Find where the given text appears and provide that cell's center as [X, Y] coordinate. 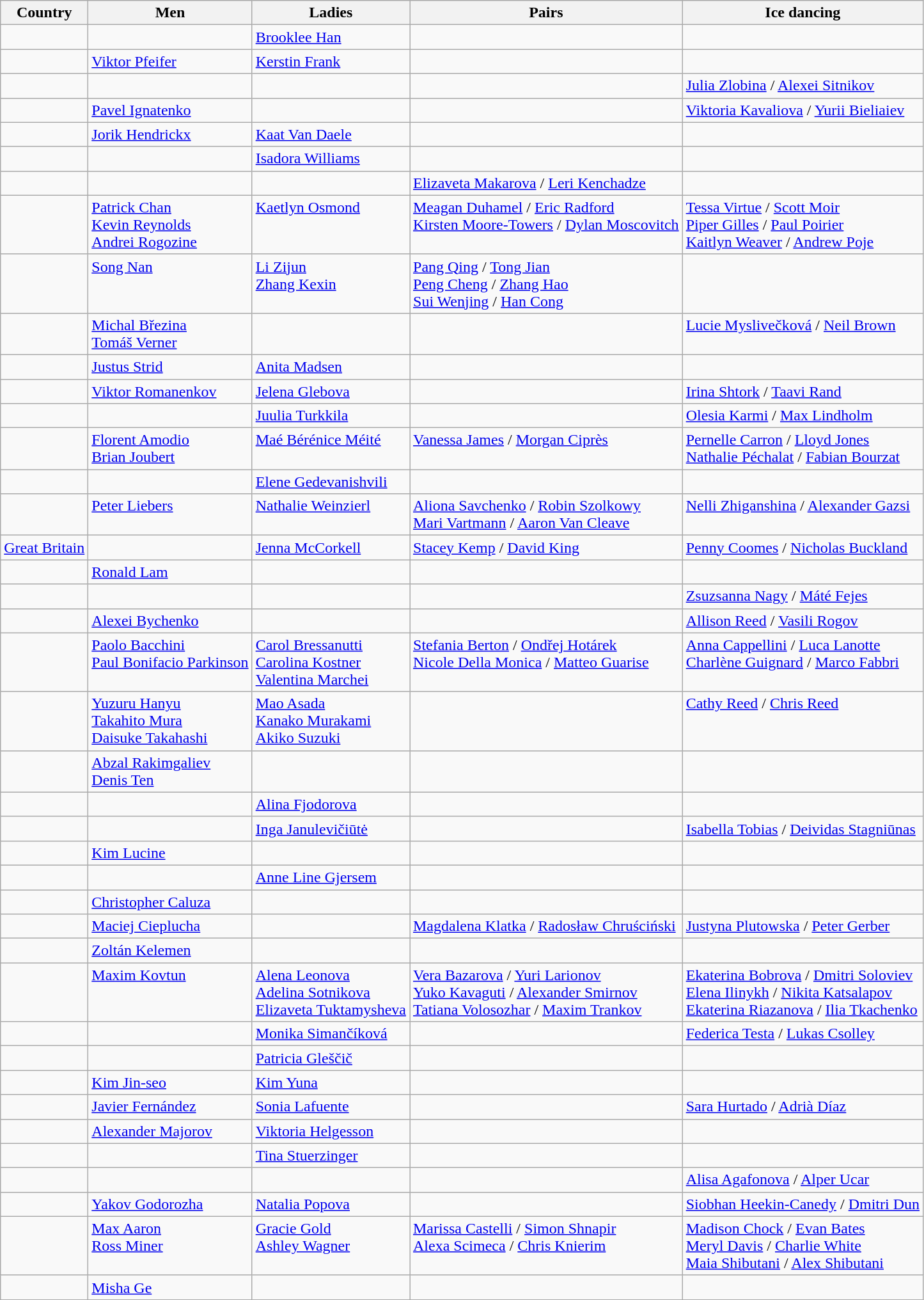
Julia Zlobina / Alexei Sitnikov [803, 86]
Stacey Kemp / David King [546, 548]
Max Aaron Ross Miner [170, 1246]
Tina Stuerzinger [331, 1155]
Elizaveta Makarova / Leri Kenchadze [546, 183]
Yuzuru Hanyu Takahito Mura Daisuke Takahashi [170, 721]
Olesia Karmi / Max Lindholm [803, 416]
Peter Liebers [170, 514]
Kim Lucine [170, 853]
Anna Cappellini / Luca Lanotte Charlène Guignard / Marco Fabbri [803, 662]
Men [170, 13]
Alexander Majorov [170, 1131]
Maé Bérénice Méité [331, 449]
Song Nan [170, 283]
Pavel Ignatenko [170, 110]
Patricia Gleščič [331, 1058]
Madison Chock / Evan Bates Meryl Davis / Charlie White Maia Shibutani / Alex Shibutani [803, 1246]
Mao Asada Kanako Murakami Akiko Suzuki [331, 721]
Vera Bazarova / Yuri Larionov Yuko Kavaguti / Alexander Smirnov Tatiana Volosozhar / Maxim Trankov [546, 992]
Li Zijun Zhang Kexin [331, 283]
Meagan Duhamel / Eric Radford Kirsten Moore-Towers / Dylan Moscovitch [546, 225]
Monika Simančíková [331, 1034]
Viktoria Helgesson [331, 1131]
Nelli Zhiganshina / Alexander Gazsi [803, 514]
Zsuzsanna Nagy / Máté Fejes [803, 596]
Lucie Myslivečková / Neil Brown [803, 334]
Patrick Chan Kevin Reynolds Andrei Rogozine [170, 225]
Pairs [546, 13]
Natalia Popova [331, 1204]
Abzal Rakimgaliev Denis Ten [170, 772]
Paolo Bacchini Paul Bonifacio Parkinson [170, 662]
Javier Fernández [170, 1107]
Yakov Godorozha [170, 1204]
Ronald Lam [170, 572]
Inga Janulevičiūtė [331, 828]
Vanessa James / Morgan Ciprès [546, 449]
Justus Strid [170, 367]
Magdalena Klatka / Radosław Chruściński [546, 926]
Viktor Romanenkov [170, 391]
Florent Amodio Brian Joubert [170, 449]
Christopher Caluza [170, 901]
Zoltán Kelemen [170, 951]
Kaat Van Daele [331, 134]
Siobhan Heekin-Canedy / Dmitri Dun [803, 1204]
Stefania Berton / Ondřej Hotárek Nicole Della Monica / Matteo Guarise [546, 662]
Viktoria Kavaliova / Yurii Bieliaiev [803, 110]
Isadora Williams [331, 159]
Elene Gedevanishvili [331, 482]
Kim Jin-seo [170, 1082]
Ladies [331, 13]
Anita Madsen [331, 367]
Brooklee Han [331, 37]
Carol Bressanutti Carolina Kostner Valentina Marchei [331, 662]
Irina Shtork / Taavi Rand [803, 391]
Juulia Turkkila [331, 416]
Jorik Hendrickx [170, 134]
Cathy Reed / Chris Reed [803, 721]
Federica Testa / Lukas Csolley [803, 1034]
Maxim Kovtun [170, 992]
Country [45, 13]
Viktor Pfeifer [170, 61]
Kim Yuna [331, 1082]
Jelena Glebova [331, 391]
Alisa Agafonova / Alper Ucar [803, 1180]
Nathalie Weinzierl [331, 514]
Marissa Castelli / Simon Shnapir Alexa Scimeca / Chris Knierim [546, 1246]
Jenna McCorkell [331, 548]
Pang Qing / Tong Jian Peng Cheng / Zhang Hao Sui Wenjing / Han Cong [546, 283]
Allison Reed / Vasili Rogov [803, 621]
Pernelle Carron / Lloyd Jones Nathalie Péchalat / Fabian Bourzat [803, 449]
Great Britain [45, 548]
Alexei Bychenko [170, 621]
Kerstin Frank [331, 61]
Anne Line Gjersem [331, 877]
Kaetlyn Osmond [331, 225]
Misha Ge [170, 1287]
Aliona Savchenko / Robin Szolkowy Mari Vartmann / Aaron Van Cleave [546, 514]
Sara Hurtado / Adrià Díaz [803, 1107]
Penny Coomes / Nicholas Buckland [803, 548]
Tessa Virtue / Scott Moir Piper Gilles / Paul Poirier Kaitlyn Weaver / Andrew Poje [803, 225]
Alena Leonova Adelina Sotnikova Elizaveta Tuktamysheva [331, 992]
Michal Březina Tomáš Verner [170, 334]
Sonia Lafuente [331, 1107]
Maciej Cieplucha [170, 926]
Isabella Tobias / Deividas Stagniūnas [803, 828]
Gracie Gold Ashley Wagner [331, 1246]
Justyna Plutowska / Peter Gerber [803, 926]
Alina Fjodorova [331, 804]
Ice dancing [803, 13]
Ekaterina Bobrova / Dmitri Soloviev Elena Ilinykh / Nikita Katsalapov Ekaterina Riazanova / Ilia Tkachenko [803, 992]
